Detect which cell encompasses the target text, then output its [X, Y] center coordinate. 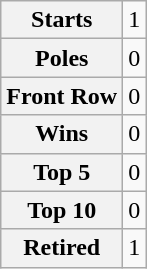
Front Row [62, 96]
Top 5 [62, 172]
Poles [62, 58]
Top 10 [62, 210]
Retired [62, 248]
Starts [62, 20]
Wins [62, 134]
